Extract the (X, Y) coordinate from the center of the cell holding the provided text.  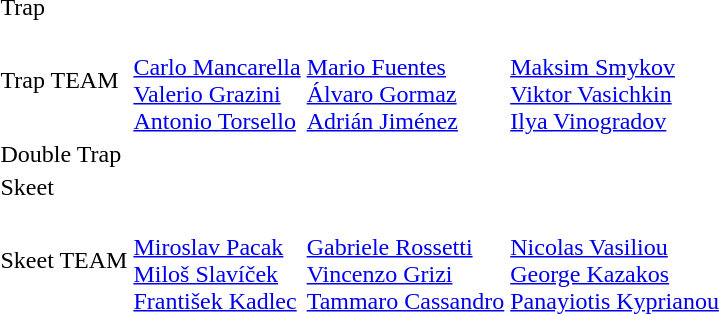
Carlo MancarellaValerio GraziniAntonio Torsello (217, 80)
Mario FuentesÁlvaro GormazAdrián Jiménez (406, 80)
